For the text-containing cell, return its midpoint in [X, Y] coordinate format. 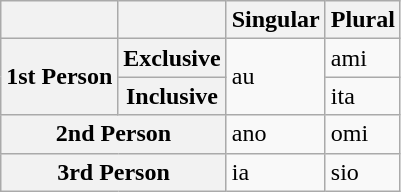
ia [276, 172]
Singular [276, 20]
ami [362, 58]
2nd Person [114, 134]
sio [362, 172]
ita [362, 96]
Exclusive [172, 58]
Plural [362, 20]
ano [276, 134]
Inclusive [172, 96]
au [276, 77]
1st Person [60, 77]
3rd Person [114, 172]
omi [362, 134]
